Return [X, Y] of the center of cell containing provided text 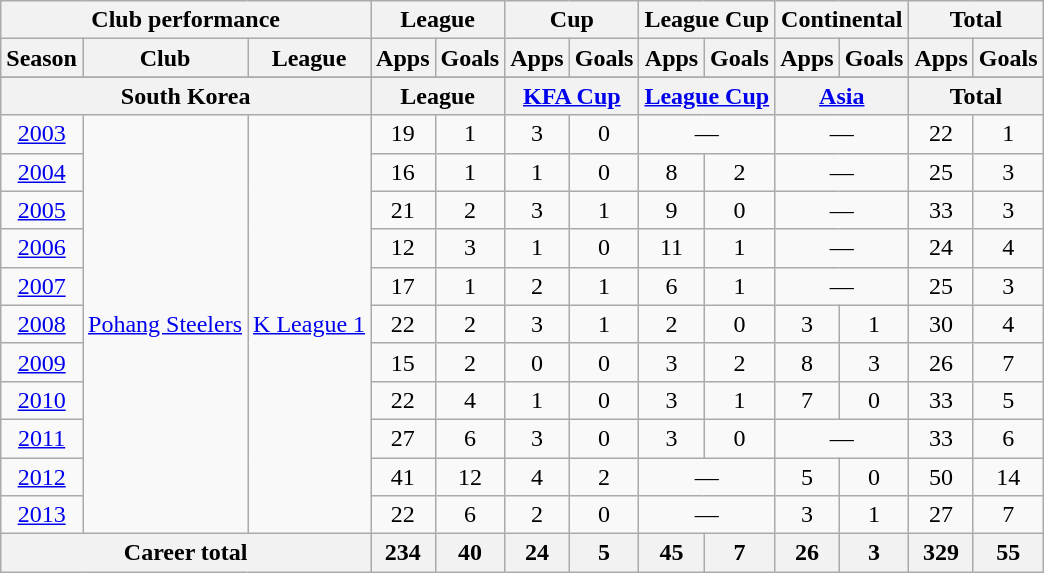
2003 [42, 134]
50 [941, 477]
Club [164, 58]
2005 [42, 210]
2004 [42, 172]
K League 1 [310, 324]
329 [941, 553]
Season [42, 58]
17 [403, 286]
16 [403, 172]
Career total [186, 553]
41 [403, 477]
2013 [42, 515]
30 [941, 324]
2012 [42, 477]
KFA Cup [572, 96]
45 [672, 553]
2010 [42, 400]
11 [672, 248]
15 [403, 362]
14 [1008, 477]
Cup [572, 20]
2009 [42, 362]
21 [403, 210]
Club performance [186, 20]
9 [672, 210]
2011 [42, 438]
2008 [42, 324]
Continental [842, 20]
55 [1008, 553]
19 [403, 134]
Pohang Steelers [164, 324]
2006 [42, 248]
South Korea [186, 96]
2007 [42, 286]
234 [403, 553]
Asia [842, 96]
40 [470, 553]
